Output the (X, Y) coordinate of the center of the cell containing the given text.  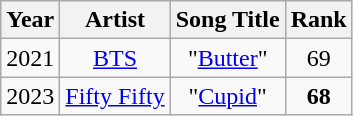
"Cupid" (228, 96)
69 (318, 58)
Fifty Fifty (115, 96)
BTS (115, 58)
Song Title (228, 20)
Artist (115, 20)
2021 (30, 58)
Rank (318, 20)
"Butter" (228, 58)
Year (30, 20)
2023 (30, 96)
68 (318, 96)
